Capture the cell that displays the provided text and extract its [x, y] central coordinate. 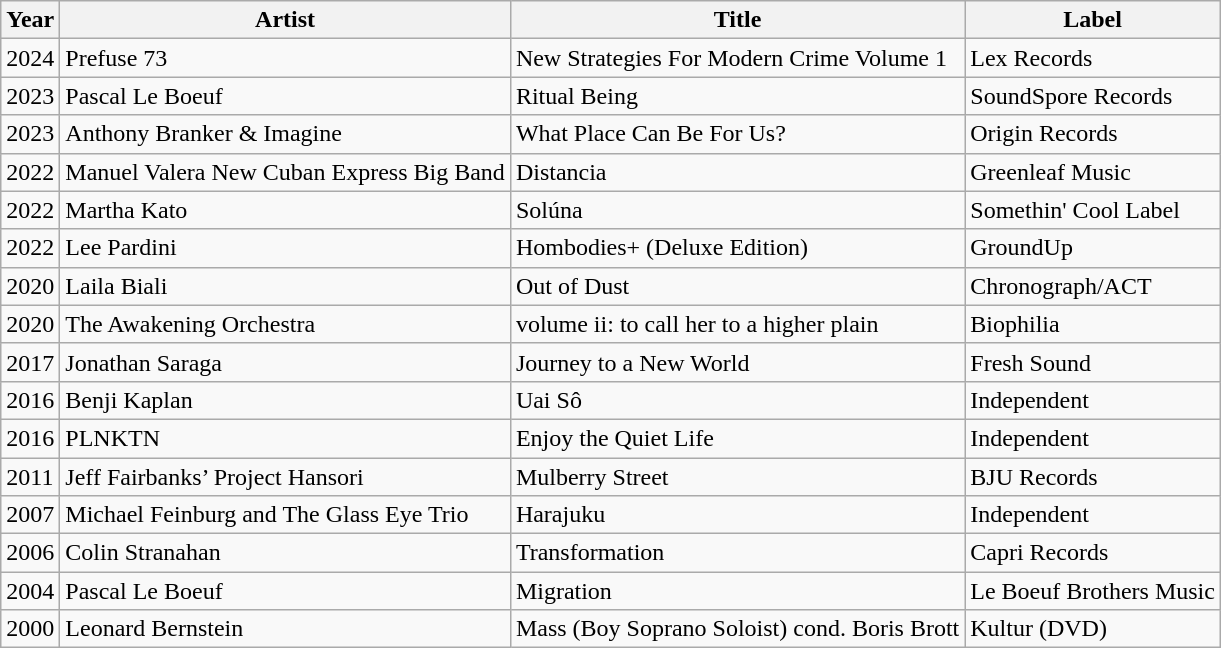
Capri Records [1093, 553]
Migration [737, 591]
Michael Feinburg and The Glass Eye Trio [286, 515]
Out of Dust [737, 286]
2000 [30, 629]
2024 [30, 58]
The Awakening Orchestra [286, 324]
Label [1093, 20]
2017 [30, 362]
Leonard Bernstein [286, 629]
Mass (Boy Soprano Soloist) cond. Boris Brott [737, 629]
Journey to a New World [737, 362]
2004 [30, 591]
2006 [30, 553]
BJU Records [1093, 477]
GroundUp [1093, 248]
Ritual Being [737, 96]
Somethin' Cool Label [1093, 210]
volume ii: to call her to a higher plain [737, 324]
Manuel Valera New Cuban Express Big Band [286, 172]
Jonathan Saraga [286, 362]
Uai Sô [737, 400]
What Place Can Be For Us? [737, 134]
Fresh Sound [1093, 362]
2011 [30, 477]
Biophilia [1093, 324]
Lex Records [1093, 58]
Laila Biali [286, 286]
Year [30, 20]
Anthony Branker & Imagine [286, 134]
Solúna [737, 210]
Prefuse 73 [286, 58]
Colin Stranahan [286, 553]
Mulberry Street [737, 477]
SoundSpore Records [1093, 96]
Chronograph/ACT [1093, 286]
2007 [30, 515]
Benji Kaplan [286, 400]
Kultur (DVD) [1093, 629]
Title [737, 20]
New Strategies For Modern Crime Volume 1 [737, 58]
Lee Pardini [286, 248]
Hombodies+ (Deluxe Edition) [737, 248]
Martha Kato [286, 210]
Artist [286, 20]
Distancia [737, 172]
Jeff Fairbanks’ Project Hansori [286, 477]
PLNKTN [286, 438]
Origin Records [1093, 134]
Le Boeuf Brothers Music [1093, 591]
Enjoy the Quiet Life [737, 438]
Transformation [737, 553]
Greenleaf Music [1093, 172]
Harajuku [737, 515]
